Detect which cell encompasses the target text, then output its (x, y) center coordinate. 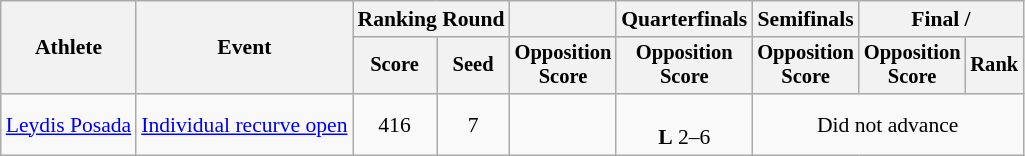
Individual recurve open (244, 124)
Score (395, 66)
Athlete (68, 48)
416 (395, 124)
Event (244, 48)
Rank (994, 66)
Leydis Posada (68, 124)
Did not advance (888, 124)
Quarterfinals (684, 19)
Seed (474, 66)
L 2–6 (684, 124)
7 (474, 124)
Ranking Round (432, 19)
Semifinals (806, 19)
Final / (941, 19)
